Find where the given text appears and provide that cell's center as (X, Y) coordinate. 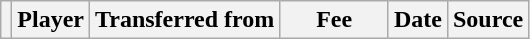
Fee (334, 20)
Player (51, 20)
Source (488, 20)
Transferred from (185, 20)
Date (418, 20)
